Capture the cell that displays the provided text and extract its (x, y) central coordinate. 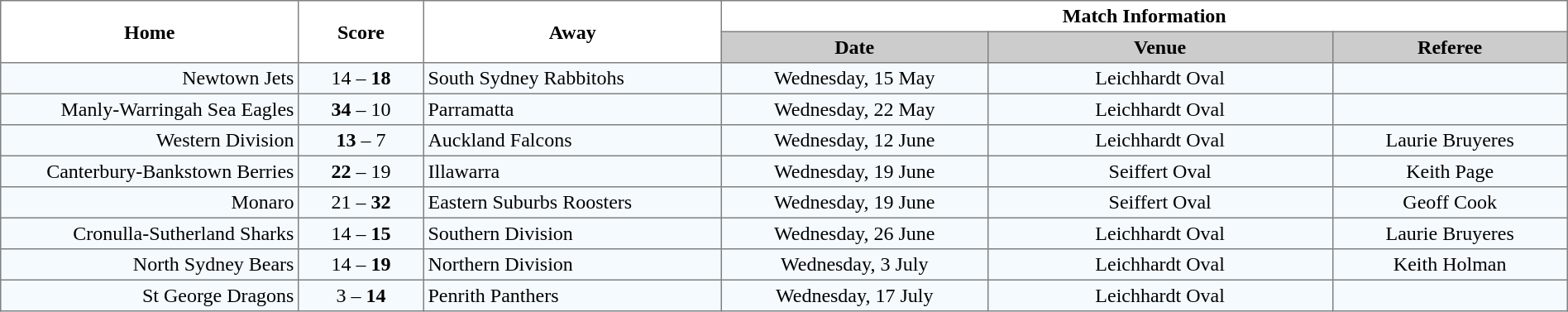
Keith Page (1450, 171)
Wednesday, 15 May (854, 79)
14 – 18 (361, 79)
22 – 19 (361, 171)
Newtown Jets (150, 79)
Northern Division (572, 265)
Home (150, 31)
Wednesday, 22 May (854, 109)
Wednesday, 12 June (854, 141)
Western Division (150, 141)
Monaro (150, 203)
Away (572, 31)
Score (361, 31)
3 – 14 (361, 295)
Parramatta (572, 109)
Auckland Falcons (572, 141)
Eastern Suburbs Roosters (572, 203)
North Sydney Bears (150, 265)
21 – 32 (361, 203)
South Sydney Rabbitohs (572, 79)
Date (854, 47)
14 – 15 (361, 233)
Illawarra (572, 171)
Geoff Cook (1450, 203)
Cronulla-Sutherland Sharks (150, 233)
Wednesday, 17 July (854, 295)
34 – 10 (361, 109)
Southern Division (572, 233)
Keith Holman (1450, 265)
13 – 7 (361, 141)
Match Information (1145, 17)
Manly-Warringah Sea Eagles (150, 109)
14 – 19 (361, 265)
Referee (1450, 47)
Wednesday, 3 July (854, 265)
Canterbury-Bankstown Berries (150, 171)
Wednesday, 26 June (854, 233)
Penrith Panthers (572, 295)
Venue (1159, 47)
St George Dragons (150, 295)
